Output the (X, Y) coordinate of the center of the cell containing the given text.  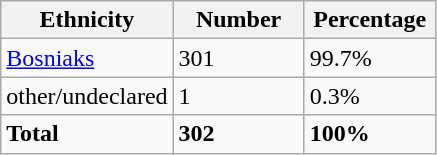
99.7% (370, 58)
100% (370, 134)
0.3% (370, 96)
Ethnicity (87, 20)
Bosniaks (87, 58)
301 (238, 58)
other/undeclared (87, 96)
Number (238, 20)
Percentage (370, 20)
Total (87, 134)
1 (238, 96)
302 (238, 134)
